Detect which cell encompasses the target text, then output its (x, y) center coordinate. 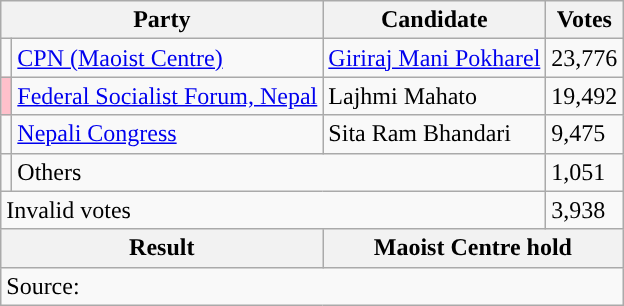
Sita Ram Bhandari (434, 134)
9,475 (584, 134)
Giriraj Mani Pokharel (434, 58)
Invalid votes (274, 210)
Candidate (434, 20)
CPN (Maoist Centre) (168, 58)
Source: (312, 286)
Others (279, 172)
3,938 (584, 210)
Nepali Congress (168, 134)
Party (162, 20)
23,776 (584, 58)
Result (162, 248)
Federal Socialist Forum, Nepal (168, 96)
19,492 (584, 96)
Votes (584, 20)
Maoist Centre hold (473, 248)
Lajhmi Mahato (434, 96)
1,051 (584, 172)
